Find where the given text appears and provide that cell's center as [X, Y] coordinate. 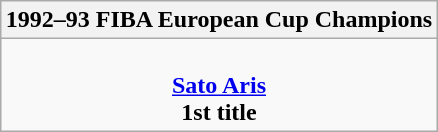
1992–93 FIBA European Cup Champions [218, 20]
Sato Aris 1st title [218, 85]
